From the cell containing the given text, extract its center point as [X, Y] coordinate. 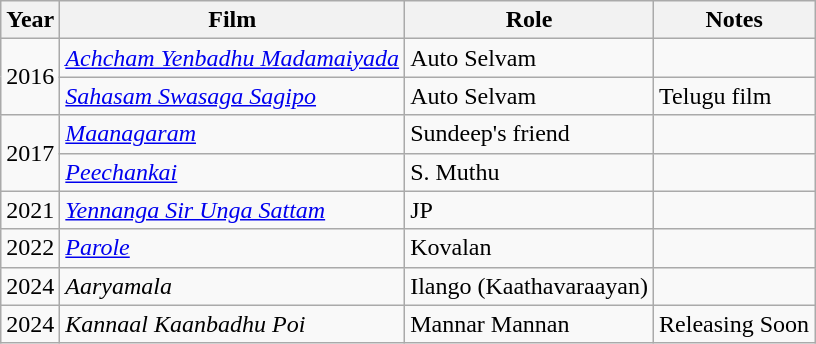
2017 [30, 153]
2016 [30, 77]
Kannaal Kaanbadhu Poi [232, 324]
Sundeep's friend [530, 134]
JP [530, 210]
S. Muthu [530, 172]
Role [530, 20]
Mannar Mannan [530, 324]
Year [30, 20]
Telugu film [734, 96]
Achcham Yenbadhu Madamaiyada [232, 58]
Ilango (Kaathavaraayan) [530, 286]
Kovalan [530, 248]
Notes [734, 20]
Sahasam Swasaga Sagipo [232, 96]
Parole [232, 248]
Peechankai [232, 172]
Releasing Soon [734, 324]
Film [232, 20]
Yennanga Sir Unga Sattam [232, 210]
Maanagaram [232, 134]
Aaryamala [232, 286]
2022 [30, 248]
2021 [30, 210]
